Identify which cell holds the provided text, then report its [x, y] central coordinate. 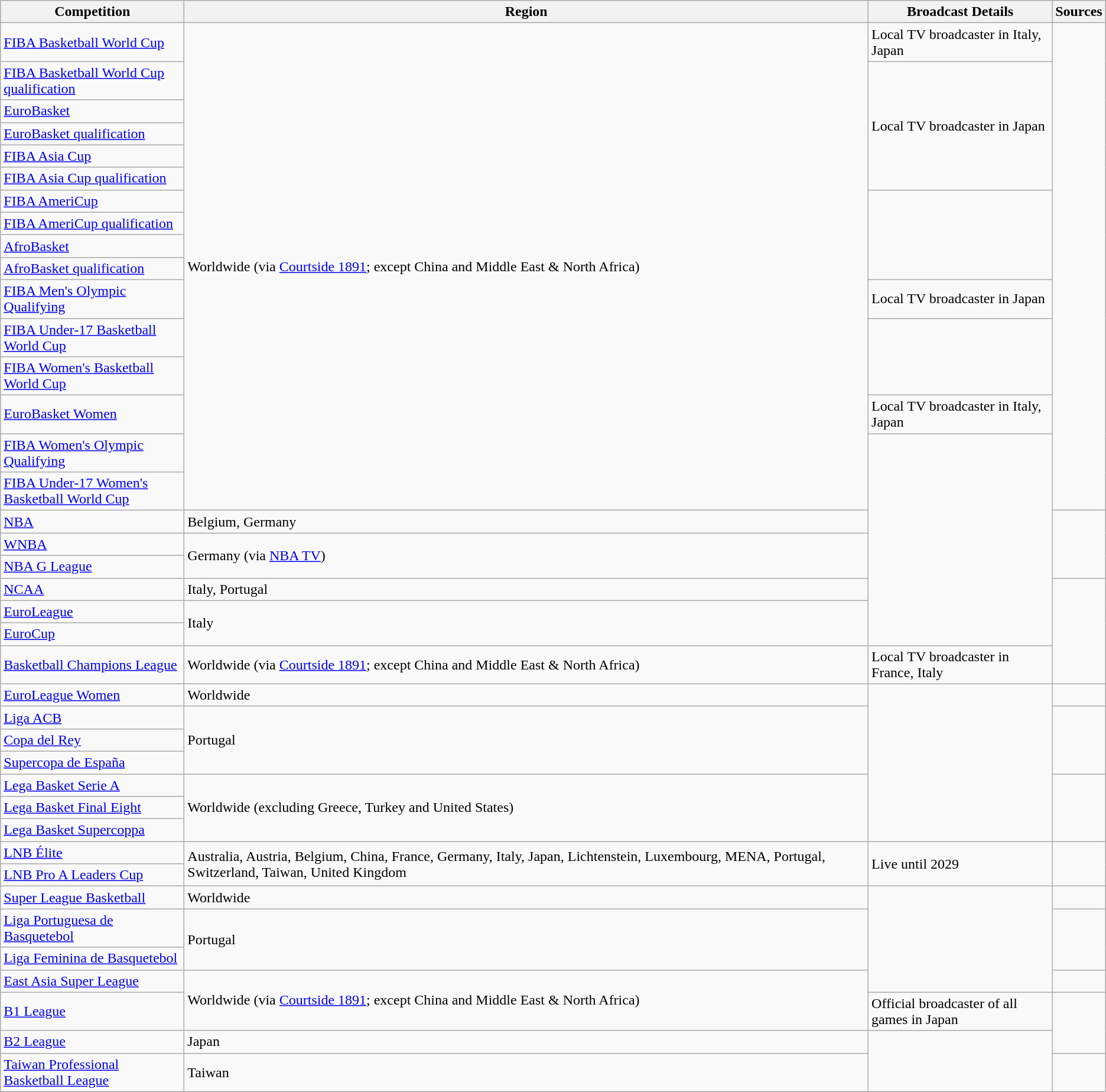
EuroBasket [92, 111]
Local TV broadcaster in France, Italy [961, 664]
Official broadcaster of all games in Japan [961, 1012]
Sources [1079, 12]
Liga Feminina de Basquetebol [92, 958]
FIBA AmeriCup [92, 201]
FIBA Women's Olympic Qualifying [92, 453]
EuroLeague [92, 612]
EuroLeague Women [92, 695]
Japan [526, 1042]
Germany (via NBA TV) [526, 555]
Copa del Rey [92, 740]
Super League Basketball [92, 898]
FIBA Under-17 Women's Basketball World Cup [92, 492]
WNBA [92, 544]
FIBA AmeriCup qualification [92, 223]
Worldwide (excluding Greece, Turkey and United States) [526, 808]
FIBA Basketball World Cup [92, 43]
Basketball Champions League [92, 664]
FIBA Women's Basketball World Cup [92, 376]
Supercopa de España [92, 762]
B1 League [92, 1012]
East Asia Super League [92, 981]
FIBA Basketball World Cup qualification [92, 80]
B2 League [92, 1042]
LNB Élite [92, 853]
Broadcast Details [961, 12]
Competition [92, 12]
Liga Portuguesa de Basquetebol [92, 928]
FIBA Asia Cup [92, 156]
EuroBasket Women [92, 415]
Lega Basket Final Eight [92, 808]
FIBA Men's Olympic Qualifying [92, 299]
AfroBasket qualification [92, 268]
Taiwan Professional Basketball League [92, 1072]
EuroCup [92, 634]
NBA [92, 522]
NBA G League [92, 567]
Live until 2029 [961, 864]
Belgium, Germany [526, 522]
NCAA [92, 589]
Lega Basket Serie A [92, 785]
EuroBasket qualification [92, 134]
Italy [526, 623]
Australia, Austria, Belgium, China, France, Germany, Italy, Japan, Lichtenstein, Luxembourg, MENA, Portugal, Switzerland, Taiwan, United Kingdom [526, 864]
Lega Basket Supercoppa [92, 830]
Italy, Portugal [526, 589]
FIBA Under-17 Basketball World Cup [92, 337]
Region [526, 12]
Taiwan [526, 1072]
Liga ACB [92, 717]
AfroBasket [92, 246]
LNB Pro A Leaders Cup [92, 875]
FIBA Asia Cup qualification [92, 178]
